Pinpoint the cell where the given text exists, returning its [x, y] midpoint coordinate. 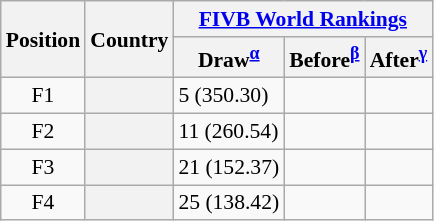
Drawα [228, 58]
F1 [43, 96]
F3 [43, 167]
Position [43, 40]
Beforeβ [324, 58]
Afterγ [399, 58]
11 (260.54) [228, 132]
FIVB World Rankings [302, 19]
21 (152.37) [228, 167]
Country [129, 40]
F4 [43, 203]
F2 [43, 132]
5 (350.30) [228, 96]
25 (138.42) [228, 203]
